For the text-containing cell, return its midpoint in (x, y) coordinate format. 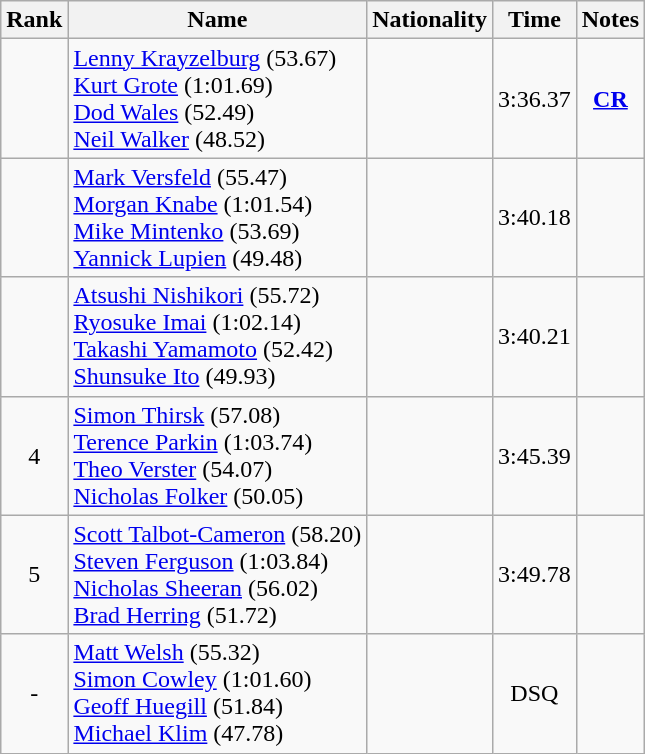
Nationality (430, 20)
Rank (34, 20)
3:36.37 (534, 98)
3:40.18 (534, 218)
Mark Versfeld (55.47) Morgan Knabe (1:01.54) Mike Mintenko (53.69) Yannick Lupien (49.48) (218, 218)
5 (34, 574)
Notes (610, 20)
3:45.39 (534, 456)
Name (218, 20)
- (34, 694)
4 (34, 456)
Lenny Krayzelburg (53.67) Kurt Grote (1:01.69) Dod Wales (52.49) Neil Walker (48.52) (218, 98)
3:49.78 (534, 574)
Scott Talbot-Cameron (58.20) Steven Ferguson (1:03.84) Nicholas Sheeran (56.02) Brad Herring (51.72) (218, 574)
CR (610, 98)
Atsushi Nishikori (55.72) Ryosuke Imai (1:02.14) Takashi Yamamoto (52.42) Shunsuke Ito (49.93) (218, 336)
Time (534, 20)
Simon Thirsk (57.08) Terence Parkin (1:03.74) Theo Verster (54.07) Nicholas Folker (50.05) (218, 456)
DSQ (534, 694)
Matt Welsh (55.32) Simon Cowley (1:01.60) Geoff Huegill (51.84) Michael Klim (47.78) (218, 694)
3:40.21 (534, 336)
